Search for the cell housing the specified text and yield its [x, y] center coordinate. 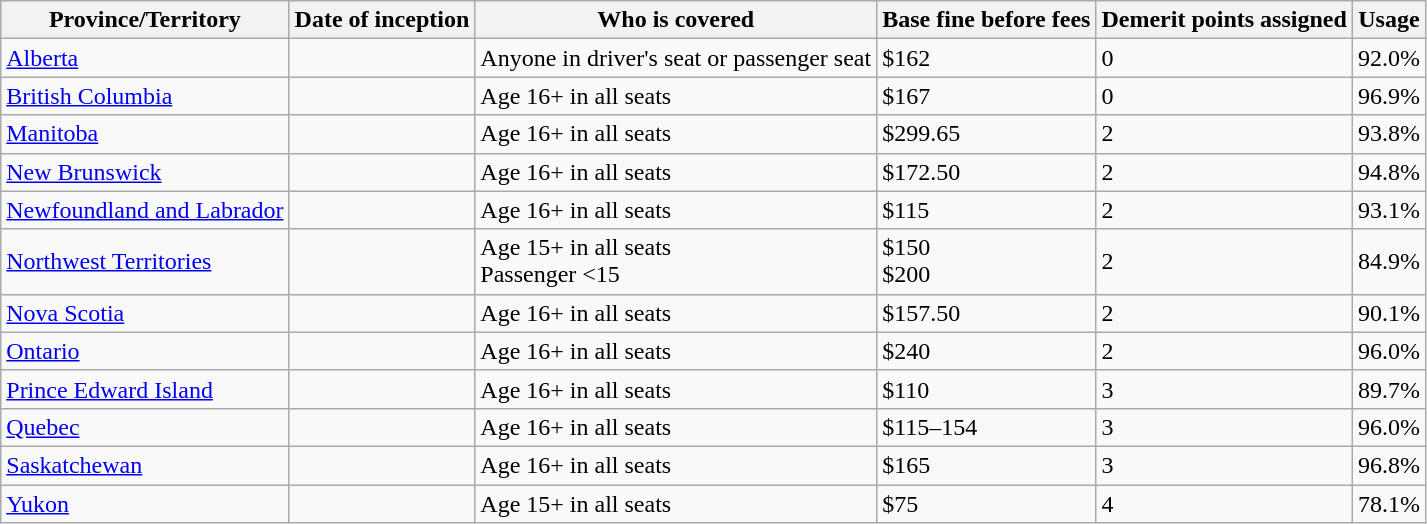
Age 15+ in all seatsPassenger <15 [676, 262]
Alberta [145, 58]
$165 [986, 465]
Who is covered [676, 20]
Saskatchewan [145, 465]
$115–154 [986, 427]
$150$200 [986, 262]
96.9% [1388, 96]
$157.50 [986, 313]
Quebec [145, 427]
Ontario [145, 351]
$299.65 [986, 134]
Demerit points assigned [1224, 20]
4 [1224, 503]
Anyone in driver's seat or passenger seat [676, 58]
Manitoba [145, 134]
$172.50 [986, 172]
Northwest Territories [145, 262]
Yukon [145, 503]
93.8% [1388, 134]
94.8% [1388, 172]
93.1% [1388, 210]
90.1% [1388, 313]
Age 15+ in all seats [676, 503]
89.7% [1388, 389]
$75 [986, 503]
Province/Territory [145, 20]
78.1% [1388, 503]
$110 [986, 389]
Prince Edward Island [145, 389]
Base fine before fees [986, 20]
$162 [986, 58]
92.0% [1388, 58]
$115 [986, 210]
Date of inception [382, 20]
New Brunswick [145, 172]
$240 [986, 351]
84.9% [1388, 262]
$167 [986, 96]
96.8% [1388, 465]
Nova Scotia [145, 313]
British Columbia [145, 96]
Newfoundland and Labrador [145, 210]
Usage [1388, 20]
